Return [x, y] of the center of cell containing provided text 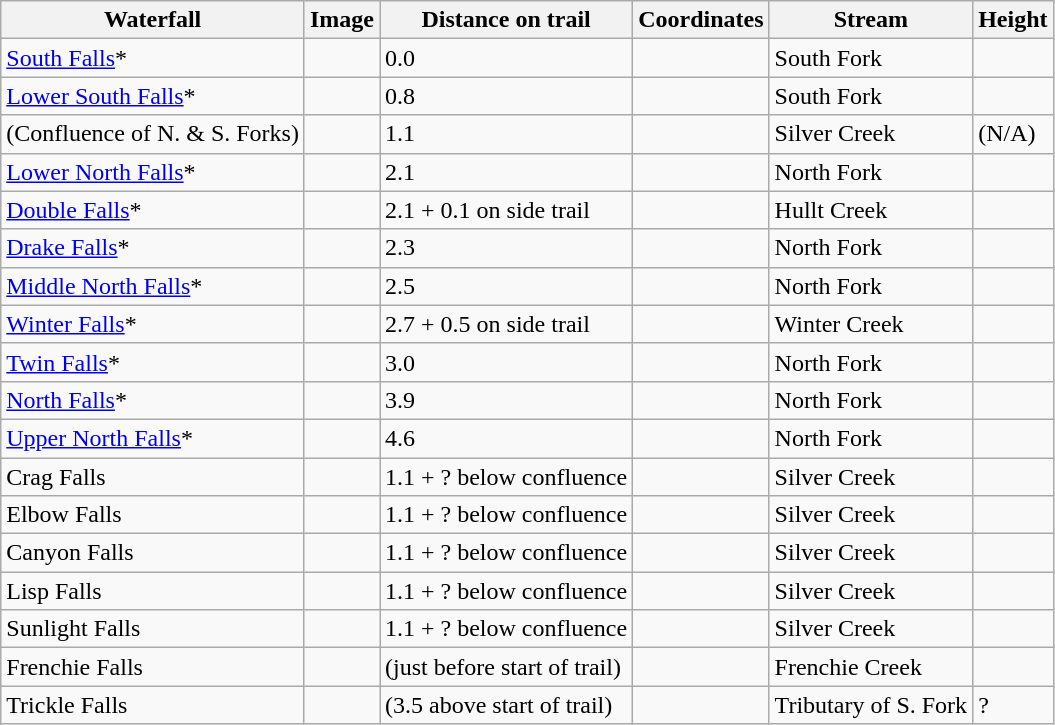
Hullt Creek [871, 210]
1.1 [506, 134]
? [1013, 705]
(3.5 above start of trail) [506, 705]
South Falls* [153, 58]
North Falls* [153, 400]
3.9 [506, 400]
2.1 + 0.1 on side trail [506, 210]
(N/A) [1013, 134]
2.3 [506, 248]
Image [342, 20]
2.7 + 0.5 on side trail [506, 324]
Waterfall [153, 20]
2.1 [506, 172]
Sunlight Falls [153, 629]
Height [1013, 20]
Frenchie Creek [871, 667]
Coordinates [701, 20]
0.8 [506, 96]
Lower North Falls* [153, 172]
Drake Falls* [153, 248]
Lisp Falls [153, 591]
Stream [871, 20]
Frenchie Falls [153, 667]
Canyon Falls [153, 553]
Crag Falls [153, 477]
Tributary of S. Fork [871, 705]
Trickle Falls [153, 705]
Double Falls* [153, 210]
Winter Creek [871, 324]
3.0 [506, 362]
Lower South Falls* [153, 96]
2.5 [506, 286]
Winter Falls* [153, 324]
Twin Falls* [153, 362]
Distance on trail [506, 20]
4.6 [506, 438]
(just before start of trail) [506, 667]
Middle North Falls* [153, 286]
Upper North Falls* [153, 438]
Elbow Falls [153, 515]
0.0 [506, 58]
(Confluence of N. & S. Forks) [153, 134]
